Find where the given text appears and provide that cell's center as [x, y] coordinate. 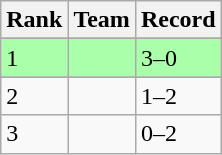
Team [102, 20]
Record [178, 20]
3 [34, 134]
Rank [34, 20]
2 [34, 96]
0–2 [178, 134]
1–2 [178, 96]
3–0 [178, 58]
1 [34, 58]
